Capture the cell that displays the provided text and extract its (x, y) central coordinate. 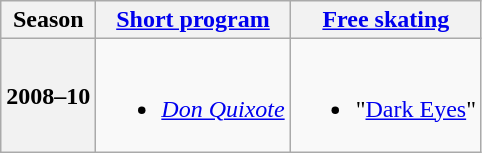
Free skating (386, 20)
2008–10 (48, 96)
"Dark Eyes" (386, 96)
Season (48, 20)
Short program (193, 20)
Don Quixote (193, 96)
